Return the (x, y) coordinate for the center point of the cell that contains the specified text.  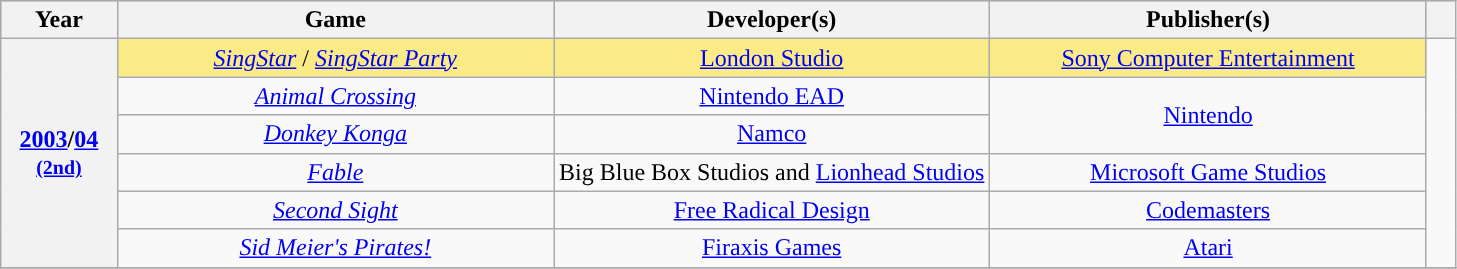
Codemasters (1208, 210)
London Studio (772, 58)
Namco (772, 134)
Donkey Konga (335, 134)
Free Radical Design (772, 210)
Second Sight (335, 210)
Sony Computer Entertainment (1208, 58)
Big Blue Box Studios and Lionhead Studios (772, 172)
Nintendo (1208, 115)
Animal Crossing (335, 96)
Game (335, 20)
Publisher(s) (1208, 20)
Developer(s) (772, 20)
Year (59, 20)
Firaxis Games (772, 248)
Atari (1208, 248)
SingStar / SingStar Party (335, 58)
2003/04 (2nd) (59, 153)
Nintendo EAD (772, 96)
Fable (335, 172)
Sid Meier's Pirates! (335, 248)
Microsoft Game Studios (1208, 172)
